Return the (x, y) coordinate for the center point of the cell that contains the specified text.  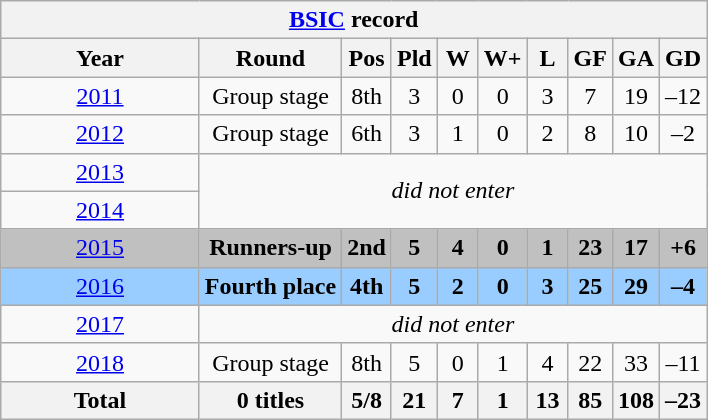
BSIC record (354, 20)
Round (270, 58)
GF (590, 58)
6th (367, 134)
0 titles (270, 400)
Year (100, 58)
Pld (414, 58)
85 (590, 400)
W+ (502, 58)
33 (636, 362)
2nd (367, 248)
25 (590, 286)
2014 (100, 210)
2017 (100, 324)
GD (684, 58)
10 (636, 134)
23 (590, 248)
–12 (684, 96)
29 (636, 286)
GA (636, 58)
108 (636, 400)
4th (367, 286)
19 (636, 96)
–2 (684, 134)
13 (548, 400)
2012 (100, 134)
2013 (100, 172)
W (458, 58)
2015 (100, 248)
–4 (684, 286)
Fourth place (270, 286)
8 (590, 134)
–11 (684, 362)
21 (414, 400)
–23 (684, 400)
17 (636, 248)
2018 (100, 362)
+6 (684, 248)
5/8 (367, 400)
22 (590, 362)
2016 (100, 286)
L (548, 58)
Pos (367, 58)
Total (100, 400)
Runners-up (270, 248)
2011 (100, 96)
